Find where the given text appears and provide that cell's center as [X, Y] coordinate. 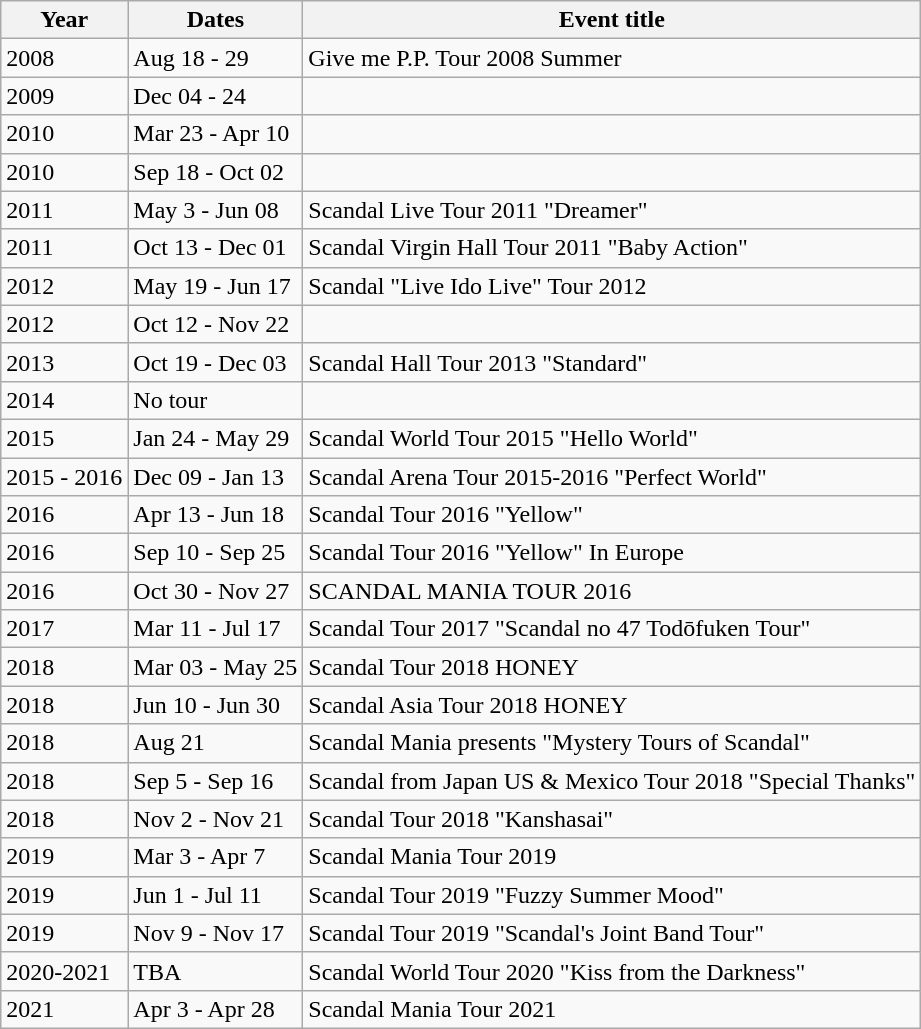
Scandal World Tour 2015 "Hello World" [612, 438]
Scandal "Live Ido Live" Tour 2012 [612, 286]
2015 [64, 438]
Oct 12 - Nov 22 [216, 324]
2009 [64, 96]
Oct 13 - Dec 01 [216, 248]
Sep 5 - Sep 16 [216, 781]
Dec 04 - 24 [216, 96]
No tour [216, 400]
Scandal Tour 2018 HONEY [612, 667]
Jun 1 - Jul 11 [216, 895]
SCANDAL MANIA TOUR 2016 [612, 591]
Scandal Virgin Hall Tour 2011 "Baby Action" [612, 248]
Scandal World Tour 2020 "Kiss from the Darkness" [612, 971]
Year [64, 20]
Nov 9 - Nov 17 [216, 933]
2014 [64, 400]
TBA [216, 971]
Sep 10 - Sep 25 [216, 553]
Dec 09 - Jan 13 [216, 477]
Scandal Tour 2019 "Scandal's Joint Band Tour" [612, 933]
Dates [216, 20]
Oct 19 - Dec 03 [216, 362]
Scandal Live Tour 2011 "Dreamer" [612, 210]
2017 [64, 629]
Scandal Tour 2017 "Scandal no 47 Todōfuken Tour" [612, 629]
Scandal Tour 2016 "Yellow" [612, 515]
Aug 18 - 29 [216, 58]
Scandal Mania Tour 2021 [612, 1009]
2020-2021 [64, 971]
Aug 21 [216, 743]
Jun 10 - Jun 30 [216, 705]
Nov 2 - Nov 21 [216, 819]
2008 [64, 58]
2021 [64, 1009]
May 3 - Jun 08 [216, 210]
Sep 18 - Oct 02 [216, 172]
Mar 11 - Jul 17 [216, 629]
Event title [612, 20]
Scandal Tour 2016 "Yellow" In Europe [612, 553]
Apr 13 - Jun 18 [216, 515]
2015 - 2016 [64, 477]
Scandal Mania Tour 2019 [612, 857]
Scandal Tour 2019 "Fuzzy Summer Mood" [612, 895]
Give me P.P. Tour 2008 Summer [612, 58]
Jan 24 - May 29 [216, 438]
Scandal Mania presents "Mystery Tours of Scandal" [612, 743]
2013 [64, 362]
Oct 30 - Nov 27 [216, 591]
Scandal Asia Tour 2018 HONEY [612, 705]
Mar 03 - May 25 [216, 667]
Mar 23 - Apr 10 [216, 134]
Scandal Arena Tour 2015-2016 "Perfect World" [612, 477]
Scandal Tour 2018 "Kanshasai" [612, 819]
Scandal from Japan US & Mexico Tour 2018 "Special Thanks" [612, 781]
May 19 - Jun 17 [216, 286]
Mar 3 - Apr 7 [216, 857]
Scandal Hall Tour 2013 "Standard" [612, 362]
Apr 3 - Apr 28 [216, 1009]
